Return the [X, Y] coordinate for the center point of the cell that contains the specified text.  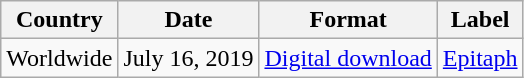
Country [60, 20]
Worldwide [60, 58]
Label [480, 20]
Date [188, 20]
Epitaph [480, 58]
Format [348, 20]
July 16, 2019 [188, 58]
Digital download [348, 58]
